Pinpoint the cell where the given text exists, returning its [X, Y] midpoint coordinate. 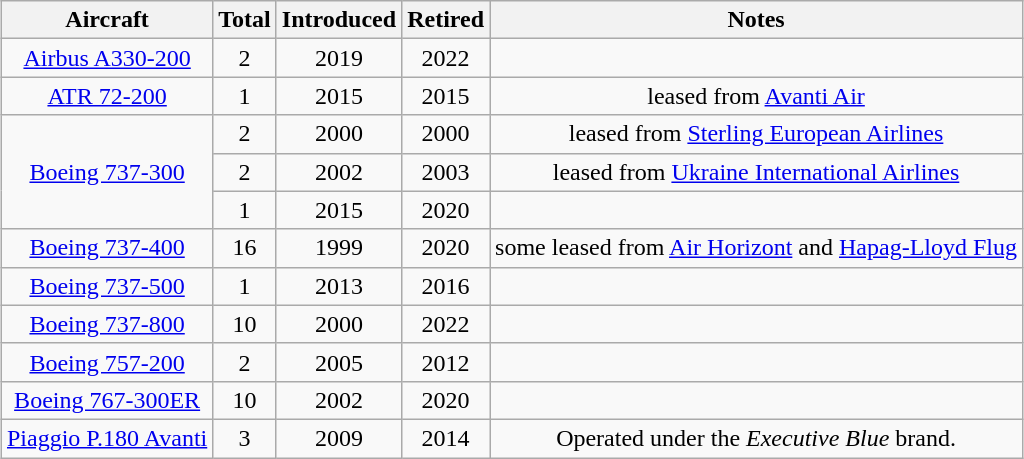
Boeing 767-300ER [106, 400]
Notes [756, 20]
2014 [446, 438]
2005 [338, 362]
Introduced [338, 20]
3 [245, 438]
Boeing 757-200 [106, 362]
leased from Sterling European Airlines [756, 134]
Aircraft [106, 20]
1999 [338, 248]
Operated under the Executive Blue brand. [756, 438]
Total [245, 20]
Boeing 737-500 [106, 286]
Piaggio P.180 Avanti [106, 438]
some leased from Air Horizont and Hapag-Lloyd Flug [756, 248]
Retired [446, 20]
Boeing 737-400 [106, 248]
2013 [338, 286]
16 [245, 248]
leased from Ukraine International Airlines [756, 172]
ATR 72-200 [106, 96]
2003 [446, 172]
2009 [338, 438]
Boeing 737-800 [106, 324]
2016 [446, 286]
leased from Avanti Air [756, 96]
Airbus A330-200 [106, 58]
Boeing 737-300 [106, 172]
2019 [338, 58]
2012 [446, 362]
